Search for the cell housing the specified text and yield its (x, y) center coordinate. 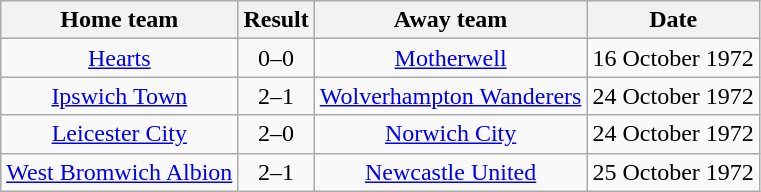
Ipswich Town (120, 96)
Hearts (120, 58)
Away team (450, 20)
Motherwell (450, 58)
2–0 (276, 134)
Date (673, 20)
Newcastle United (450, 172)
Norwich City (450, 134)
Result (276, 20)
Home team (120, 20)
0–0 (276, 58)
Leicester City (120, 134)
16 October 1972 (673, 58)
25 October 1972 (673, 172)
West Bromwich Albion (120, 172)
Wolverhampton Wanderers (450, 96)
